Find where the given text appears and provide that cell's center as [X, Y] coordinate. 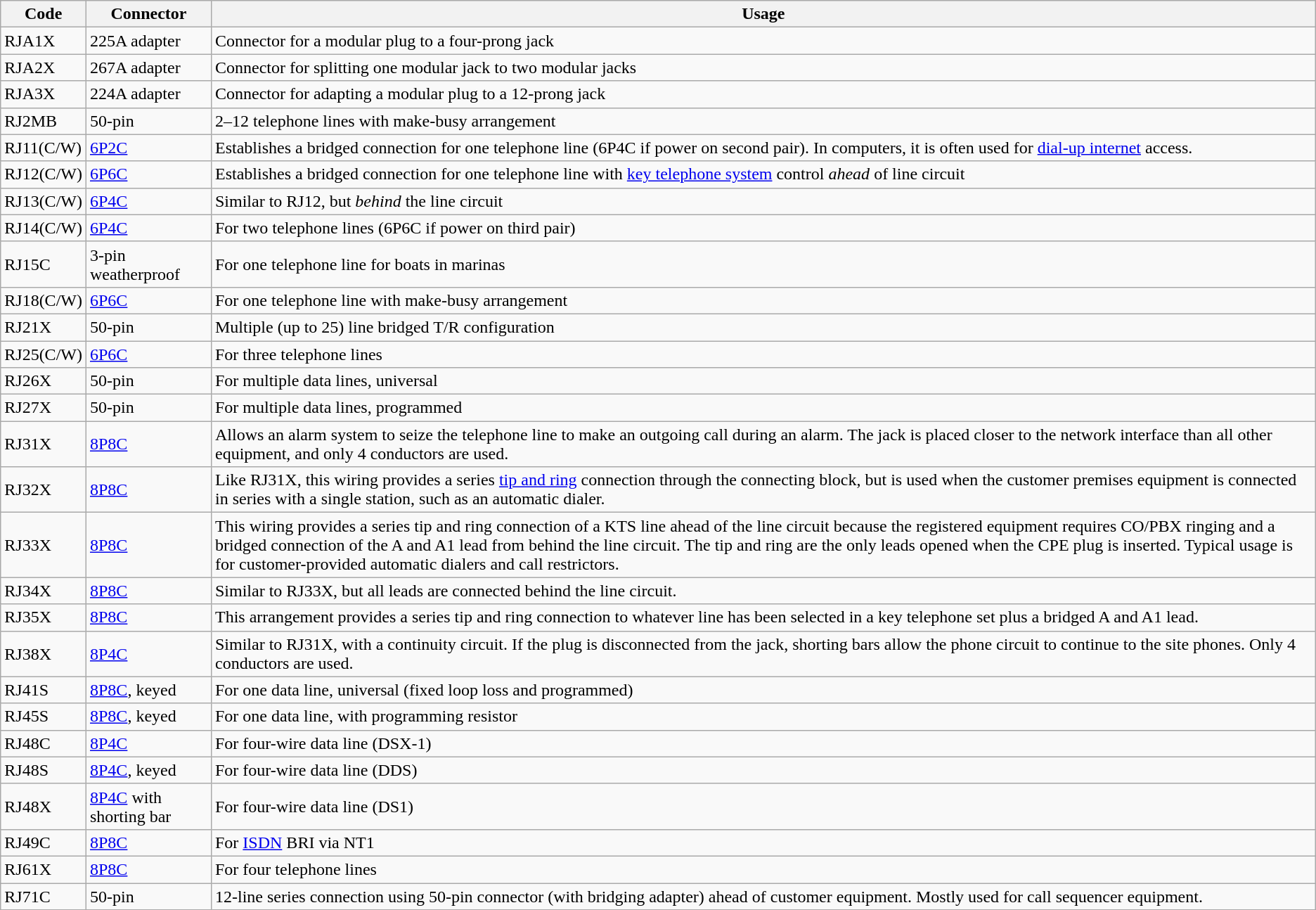
RJ33X [44, 545]
267A adapter [148, 68]
RJA2X [44, 68]
For four-wire data line (DSX-1) [763, 743]
For ISDN BRI via NT1 [763, 842]
RJ34X [44, 591]
12-line series connection using 50-pin connector (with bridging adapter) ahead of customer equipment. Mostly used for call sequencer equipment. [763, 897]
Code [44, 14]
Similar to RJ33X, but all leads are connected behind the line circuit. [763, 591]
RJ35X [44, 617]
Multiple (up to 25) line bridged T/R configuration [763, 327]
For one data line, with programming resistor [763, 717]
8P4C with shorting bar [148, 806]
For three telephone lines [763, 354]
For one telephone line for boats in marinas [763, 264]
RJ31X [44, 444]
RJ12(C/W) [44, 174]
For four-wire data line (DS1) [763, 806]
RJ25(C/W) [44, 354]
RJ71C [44, 897]
2–12 telephone lines with make-busy arrangement [763, 121]
Establishes a bridged connection for one telephone line (6P4C if power on second pair). In computers, it is often used for dial-up internet access. [763, 148]
Connector for adapting a modular plug to a 12-prong jack [763, 94]
RJ26X [44, 381]
Establishes a bridged connection for one telephone line with key telephone system control ahead of line circuit [763, 174]
RJ15C [44, 264]
RJ49C [44, 842]
Connector for splitting one modular jack to two modular jacks [763, 68]
RJ61X [44, 869]
RJA1X [44, 41]
For one telephone line with make-busy arrangement [763, 300]
6P2C [148, 148]
For multiple data lines, universal [763, 381]
RJ48C [44, 743]
Connector [148, 14]
For four-wire data line (DDS) [763, 770]
225A adapter [148, 41]
8P4C, keyed [148, 770]
RJ2MB [44, 121]
Usage [763, 14]
RJ48S [44, 770]
This arrangement provides a series tip and ring connection to whatever line has been selected in a key telephone set plus a bridged A and A1 lead. [763, 617]
RJ32X [44, 489]
RJ27X [44, 408]
RJ11(C/W) [44, 148]
For two telephone lines (6P6C if power on third pair) [763, 228]
For multiple data lines, programmed [763, 408]
For four telephone lines [763, 869]
RJ38X [44, 654]
RJ21X [44, 327]
RJ45S [44, 717]
224A adapter [148, 94]
RJ14(C/W) [44, 228]
RJ13(C/W) [44, 201]
3-pin weatherproof [148, 264]
RJA3X [44, 94]
For one data line, universal (fixed loop loss and programmed) [763, 690]
Similar to RJ12, but behind the line circuit [763, 201]
RJ18(C/W) [44, 300]
RJ48X [44, 806]
Connector for a modular plug to a four-prong jack [763, 41]
RJ41S [44, 690]
